From the cell containing the given text, extract its center point as (x, y) coordinate. 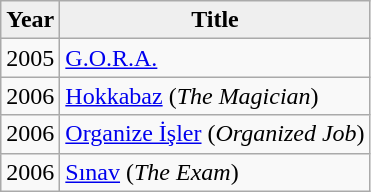
2005 (30, 58)
Title (215, 20)
Sınav (The Exam) (215, 172)
Organize İşler (Organized Job) (215, 134)
Hokkabaz (The Magician) (215, 96)
G.O.R.A. (215, 58)
Year (30, 20)
